Search for the cell housing the specified text and yield its [x, y] center coordinate. 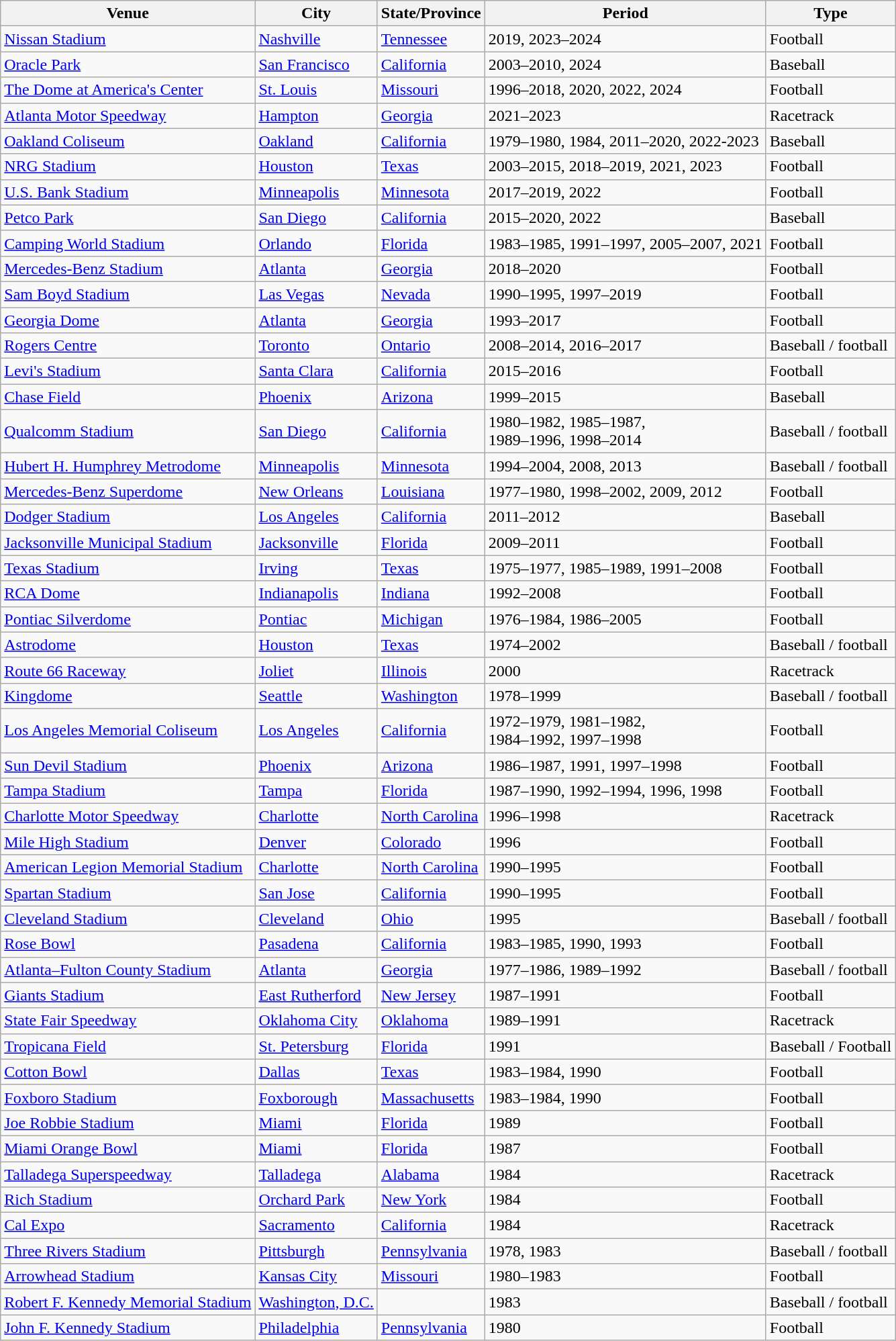
Foxborough [316, 1097]
Foxboro Stadium [128, 1097]
Tropicana Field [128, 1046]
Orlando [316, 243]
2019, 2023–2024 [626, 39]
Denver [316, 842]
Los Angeles Memorial Coliseum [128, 731]
Ontario [431, 346]
Rose Bowl [128, 944]
State/Province [431, 13]
Charlotte Motor Speedway [128, 817]
RCA Dome [128, 594]
Joliet [316, 670]
1995 [626, 919]
Baseball / Football [830, 1046]
Camping World Stadium [128, 243]
2008–2014, 2016–2017 [626, 346]
Las Vegas [316, 294]
Sacramento [316, 1226]
Cleveland [316, 919]
Oklahoma [431, 1021]
Atlanta–Fulton County Stadium [128, 970]
1983 [626, 1302]
Mercedes-Benz Superdome [128, 492]
Dallas [316, 1072]
New Jersey [431, 995]
2021–2023 [626, 115]
2011–2012 [626, 517]
City [316, 13]
Cal Expo [128, 1226]
Nashville [316, 39]
1975–1977, 1985–1989, 1991–2008 [626, 568]
Michigan [431, 619]
Arrowhead Stadium [128, 1277]
1983–1985, 1990, 1993 [626, 944]
Philadelphia [316, 1328]
1996–2018, 2020, 2022, 2024 [626, 90]
Massachusetts [431, 1097]
Oakland Coliseum [128, 141]
Kingdome [128, 696]
Robert F. Kennedy Memorial Stadium [128, 1302]
St. Louis [316, 90]
Ohio [431, 919]
Tampa Stadium [128, 791]
Sun Devil Stadium [128, 765]
Giants Stadium [128, 995]
1980–1982, 1985–1987, 1989–1996, 1998–2014 [626, 431]
1978, 1983 [626, 1251]
Indianapolis [316, 594]
1976–1984, 1986–2005 [626, 619]
Talladega Superspeedway [128, 1174]
Rich Stadium [128, 1200]
Hubert H. Humphrey Metrodome [128, 466]
NRG Stadium [128, 167]
New Orleans [316, 492]
Alabama [431, 1174]
Toronto [316, 346]
1979–1980, 1984, 2011–2020, 2022-2023 [626, 141]
1987–1991 [626, 995]
Mercedes-Benz Stadium [128, 269]
Rogers Centre [128, 346]
Washington [431, 696]
Hampton [316, 115]
The Dome at America's Center [128, 90]
1992–2008 [626, 594]
Talladega [316, 1174]
Cotton Bowl [128, 1072]
Joe Robbie Stadium [128, 1123]
1977–1980, 1998–2002, 2009, 2012 [626, 492]
Santa Clara [316, 371]
1977–1986, 1989–1992 [626, 970]
San Francisco [316, 64]
East Rutherford [316, 995]
Nissan Stadium [128, 39]
1986–1987, 1991, 1997–1998 [626, 765]
San Jose [316, 893]
Nevada [431, 294]
1991 [626, 1046]
Pittsburgh [316, 1251]
1994–2004, 2008, 2013 [626, 466]
Chase Field [128, 397]
Oakland [316, 141]
2015–2020, 2022 [626, 218]
1990–1995, 1997–2019 [626, 294]
Kansas City [316, 1277]
2018–2020 [626, 269]
1993–2017 [626, 320]
1983–1985, 1991–1997, 2005–2007, 2021 [626, 243]
1974–2002 [626, 645]
Three Rivers Stadium [128, 1251]
Irving [316, 568]
Venue [128, 13]
2003–2010, 2024 [626, 64]
Louisiana [431, 492]
Tampa [316, 791]
Astrodome [128, 645]
Miami Orange Bowl [128, 1148]
Jacksonville Municipal Stadium [128, 543]
Orchard Park [316, 1200]
Indiana [431, 594]
Cleveland Stadium [128, 919]
U.S. Bank Stadium [128, 192]
Mile High Stadium [128, 842]
Tennessee [431, 39]
1989 [626, 1123]
Texas Stadium [128, 568]
Seattle [316, 696]
Oklahoma City [316, 1021]
Washington, D.C. [316, 1302]
Period [626, 13]
New York [431, 1200]
Type [830, 13]
Oracle Park [128, 64]
Levi's Stadium [128, 371]
1999–2015 [626, 397]
Dodger Stadium [128, 517]
St. Petersburg [316, 1046]
John F. Kennedy Stadium [128, 1328]
2003–2015, 2018–2019, 2021, 2023 [626, 167]
Jacksonville [316, 543]
1980 [626, 1328]
Qualcomm Stadium [128, 431]
American Legion Memorial Stadium [128, 868]
1972–1979, 1981–1982, 1984–1992, 1997–1998 [626, 731]
1996 [626, 842]
Atlanta Motor Speedway [128, 115]
Pontiac [316, 619]
1987–1990, 1992–1994, 1996, 1998 [626, 791]
Route 66 Raceway [128, 670]
1989–1991 [626, 1021]
1978–1999 [626, 696]
State Fair Speedway [128, 1021]
1987 [626, 1148]
Sam Boyd Stadium [128, 294]
2000 [626, 670]
Pontiac Silverdome [128, 619]
Illinois [431, 670]
Georgia Dome [128, 320]
Petco Park [128, 218]
2009–2011 [626, 543]
1980–1983 [626, 1277]
1996–1998 [626, 817]
2017–2019, 2022 [626, 192]
Pasadena [316, 944]
Spartan Stadium [128, 893]
Colorado [431, 842]
2015–2016 [626, 371]
